For the text-containing cell, return its midpoint in [X, Y] coordinate format. 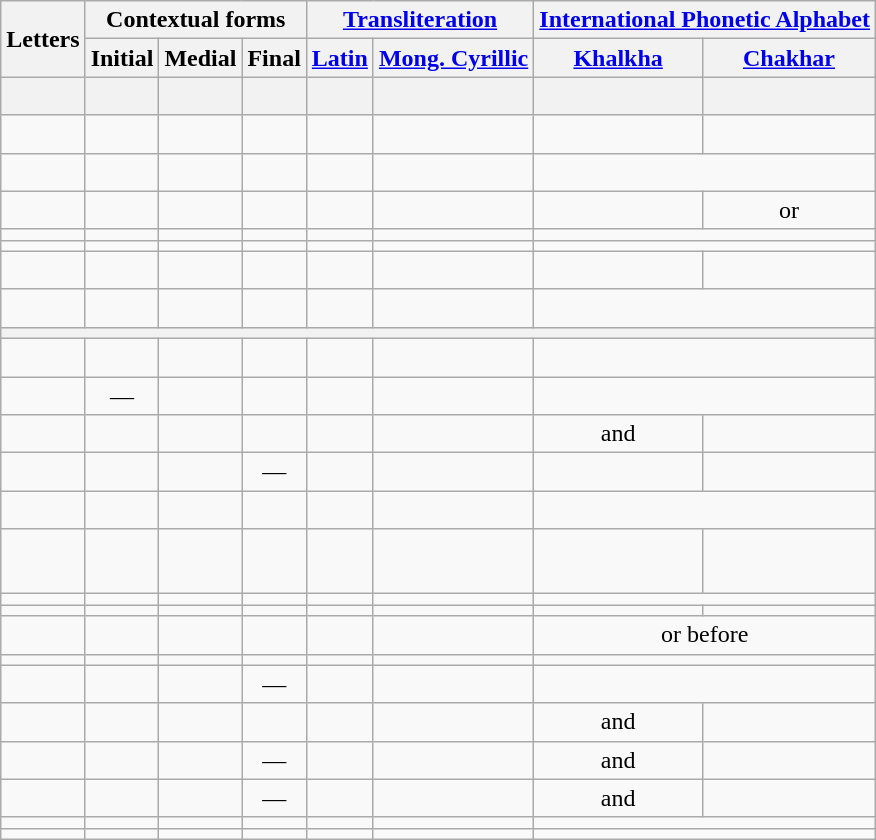
Final [274, 58]
Chakhar [788, 58]
International Phonetic Alphabet [705, 20]
Contextual forms [196, 20]
Khalkha [618, 58]
Latin [340, 58]
Medial [200, 58]
or before [705, 635]
Initial [122, 58]
Mong. Cyrillic [453, 58]
Transliteration [420, 20]
or [788, 210]
Letters [43, 39]
